Output the (X, Y) coordinate of the center of the cell containing the given text.  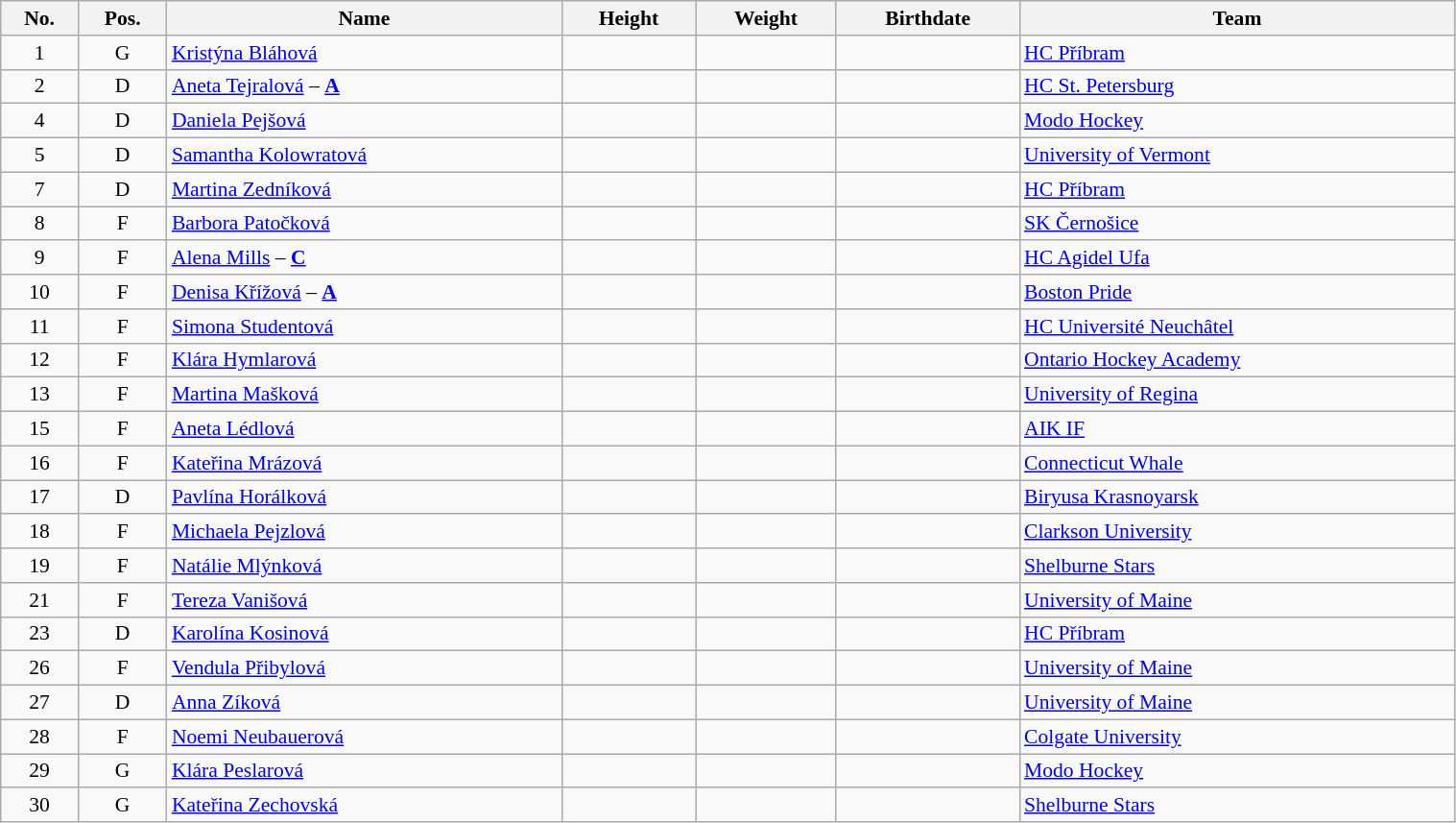
Kristýna Bláhová (365, 53)
No. (40, 18)
Height (629, 18)
Connecticut Whale (1237, 463)
Martina Zedníková (365, 189)
Anna Zíková (365, 703)
1 (40, 53)
Aneta Tejralová – A (365, 86)
Michaela Pejzlová (365, 532)
4 (40, 121)
Martina Mašková (365, 395)
Ontario Hockey Academy (1237, 360)
Vendula Přibylová (365, 668)
Natálie Mlýnková (365, 566)
Alena Mills – C (365, 258)
HC St. Petersburg (1237, 86)
27 (40, 703)
Clarkson University (1237, 532)
Name (365, 18)
23 (40, 634)
13 (40, 395)
Klára Hymlarová (365, 360)
30 (40, 806)
18 (40, 532)
University of Regina (1237, 395)
Biryusa Krasnoyarsk (1237, 497)
AIK IF (1237, 429)
5 (40, 156)
19 (40, 566)
Boston Pride (1237, 292)
Noemi Neubauerová (365, 737)
Birthdate (927, 18)
Pos. (123, 18)
Karolína Kosinová (365, 634)
7 (40, 189)
29 (40, 771)
SK Černošice (1237, 224)
11 (40, 327)
10 (40, 292)
Simona Studentová (365, 327)
University of Vermont (1237, 156)
12 (40, 360)
Samantha Kolowratová (365, 156)
HC Agidel Ufa (1237, 258)
Aneta Lédlová (365, 429)
2 (40, 86)
15 (40, 429)
Kateřina Mrázová (365, 463)
28 (40, 737)
9 (40, 258)
Kateřina Zechovská (365, 806)
Weight (766, 18)
Pavlína Horálková (365, 497)
Team (1237, 18)
21 (40, 600)
Colgate University (1237, 737)
17 (40, 497)
26 (40, 668)
HC Université Neuchâtel (1237, 327)
Denisa Křížová – A (365, 292)
Tereza Vanišová (365, 600)
Barbora Patočková (365, 224)
8 (40, 224)
16 (40, 463)
Daniela Pejšová (365, 121)
Klára Peslarová (365, 771)
